Locate the cell with the specified text and output its (X, Y) center coordinate. 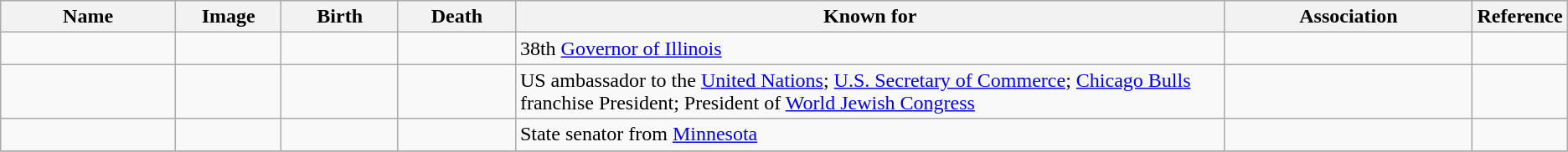
Birth (340, 17)
Image (228, 17)
Known for (869, 17)
US ambassador to the United Nations; U.S. Secretary of Commerce; Chicago Bulls franchise President; President of World Jewish Congress (869, 92)
State senator from Minnesota (869, 134)
Reference (1519, 17)
Death (456, 17)
38th Governor of Illinois (869, 48)
Association (1349, 17)
Name (89, 17)
